Return (X, Y) of the center of cell containing provided text 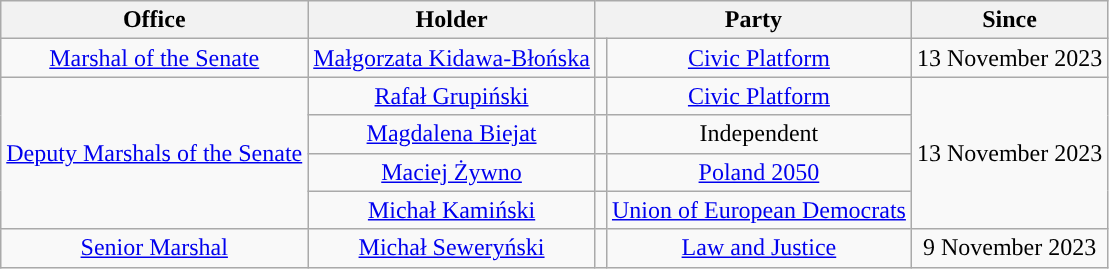
Małgorzata Kidawa-Błońska (452, 58)
Office (154, 20)
Union of European Democrats (758, 210)
Maciej Żywno (452, 172)
Michał Seweryński (452, 248)
Law and Justice (758, 248)
9 November 2023 (1009, 248)
Senior Marshal (154, 248)
Party (753, 20)
Magdalena Biejat (452, 134)
Since (1009, 20)
Marshal of the Senate (154, 58)
Rafał Grupiński (452, 96)
Poland 2050 (758, 172)
Holder (452, 20)
Deputy Marshals of the Senate (154, 153)
Independent (758, 134)
Michał Kamiński (452, 210)
